Search for the cell housing the specified text and yield its [x, y] center coordinate. 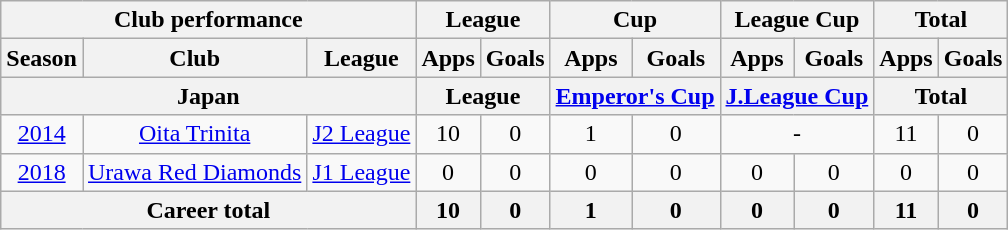
Season [42, 58]
J2 League [362, 134]
J.League Cup [797, 96]
Club [194, 58]
Career total [208, 210]
Urawa Red Diamonds [194, 172]
2014 [42, 134]
Cup [635, 20]
- [797, 134]
J1 League [362, 172]
2018 [42, 172]
Emperor's Cup [635, 96]
Club performance [208, 20]
Japan [208, 96]
Oita Trinita [194, 134]
League Cup [797, 20]
